Provide the [X, Y] coordinate of the cell's center where the given text is located.  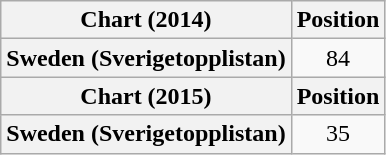
35 [338, 134]
84 [338, 58]
Chart (2014) [146, 20]
Chart (2015) [146, 96]
